Return the [X, Y] coordinate for the center point of the cell that contains the specified text.  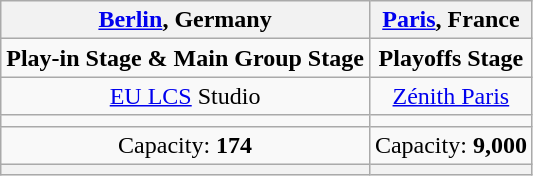
Zénith Paris [450, 96]
Capacity: 9,000 [450, 145]
Berlin, Germany [186, 20]
EU LCS Studio [186, 96]
Capacity: 174 [186, 145]
Play-in Stage & Main Group Stage [186, 58]
Paris, France [450, 20]
Playoffs Stage [450, 58]
